From the cell containing the given text, extract its center point as [x, y] coordinate. 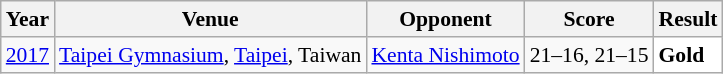
Score [590, 19]
Venue [210, 19]
Opponent [445, 19]
21–16, 21–15 [590, 55]
Result [688, 19]
2017 [28, 55]
Gold [688, 55]
Taipei Gymnasium, Taipei, Taiwan [210, 55]
Year [28, 19]
Kenta Nishimoto [445, 55]
